Provide the [x, y] coordinate of the cell's center where the given text is located.  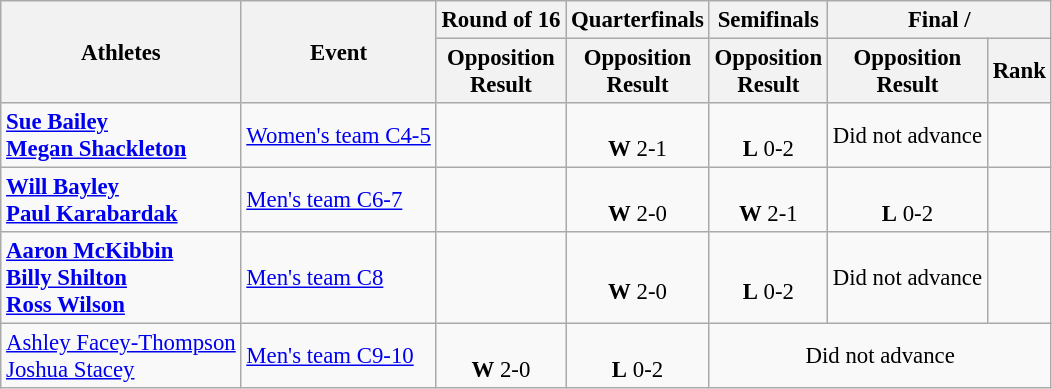
Ashley Facey-ThompsonJoshua Stacey [121, 356]
Round of 16 [501, 20]
Athletes [121, 52]
Rank [1019, 72]
Women's team C4-5 [338, 136]
Sue BaileyMegan Shackleton [121, 136]
Men's team C6-7 [338, 200]
Quarterfinals [638, 20]
Men's team C8 [338, 278]
Aaron McKibbinBilly ShiltonRoss Wilson [121, 278]
Will BayleyPaul Karabardak [121, 200]
Final / [939, 20]
Men's team C9-10 [338, 356]
Semifinals [768, 20]
Event [338, 52]
